Extract the [X, Y] coordinate from the center of the cell holding the provided text.  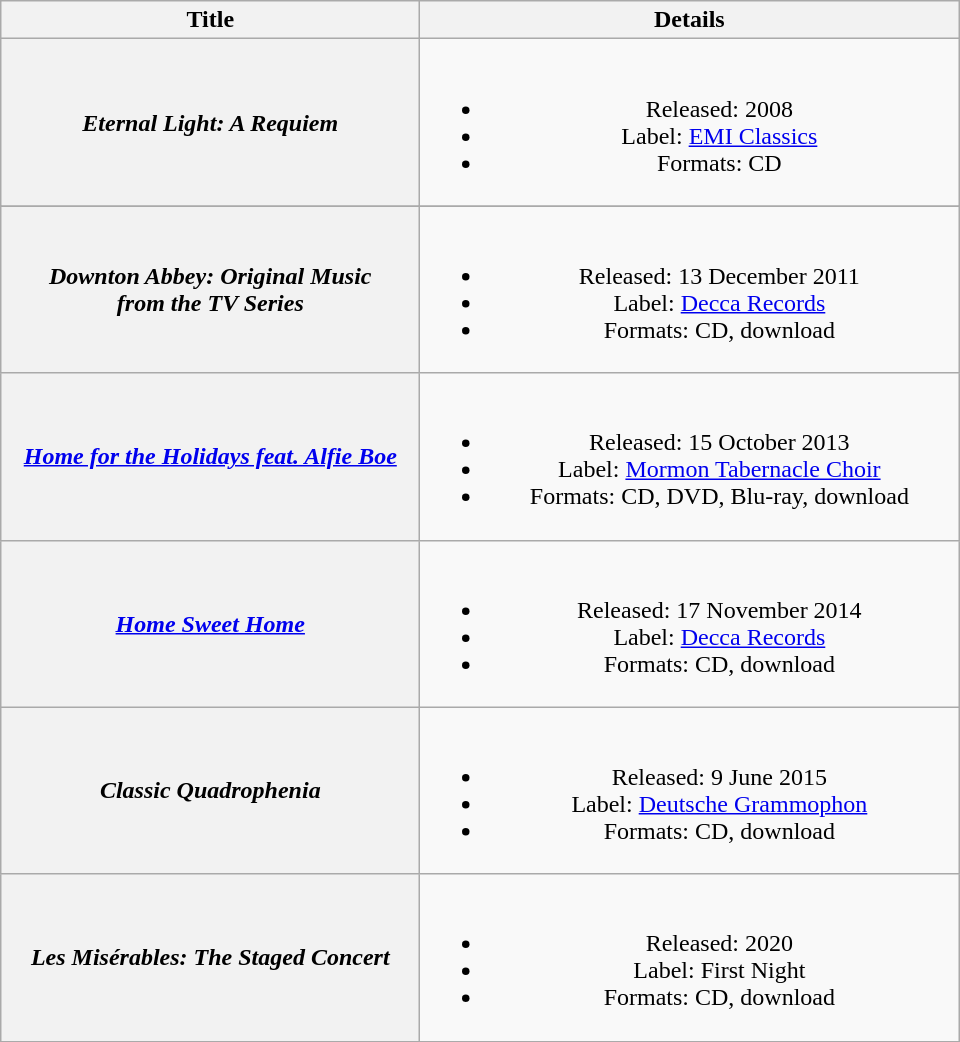
Home Sweet Home [210, 624]
Released: 9 June 2015Label: Deutsche GrammophonFormats: CD, download [690, 790]
Released: 2008Label: EMI ClassicsFormats: CD [690, 122]
Released: 13 December 2011Label: Decca RecordsFormats: CD, download [690, 290]
Released: 2020Label: First NightFormats: CD, download [690, 958]
Eternal Light: A Requiem [210, 122]
Details [690, 20]
Downton Abbey: Original Musicfrom the TV Series [210, 290]
Released: 15 October 2013Label: Mormon Tabernacle ChoirFormats: CD, DVD, Blu-ray, download [690, 456]
Les Misérables: The Staged Concert [210, 958]
Home for the Holidays feat. Alfie Boe [210, 456]
Released: 17 November 2014Label: Decca RecordsFormats: CD, download [690, 624]
Classic Quadrophenia [210, 790]
Title [210, 20]
